Detect which cell encompasses the target text, then output its (X, Y) center coordinate. 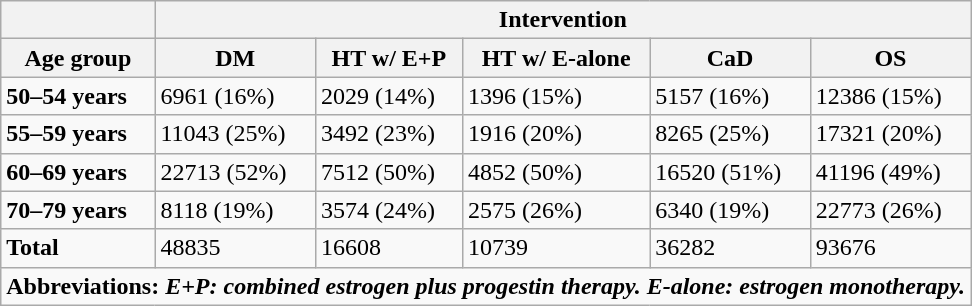
16520 (51%) (730, 172)
5157 (16%) (730, 96)
16608 (388, 248)
2029 (14%) (388, 96)
DM (235, 58)
50–54 years (78, 96)
36282 (730, 248)
8118 (19%) (235, 210)
22713 (52%) (235, 172)
OS (890, 58)
CaD (730, 58)
41196 (49%) (890, 172)
93676 (890, 248)
Total (78, 248)
12386 (15%) (890, 96)
Age group (78, 58)
55–59 years (78, 134)
Intervention (563, 20)
3574 (24%) (388, 210)
48835 (235, 248)
6340 (19%) (730, 210)
2575 (26%) (556, 210)
60–69 years (78, 172)
8265 (25%) (730, 134)
17321 (20%) (890, 134)
HT w/ E+P (388, 58)
22773 (26%) (890, 210)
HT w/ E-alone (556, 58)
70–79 years (78, 210)
Abbreviations: E+P: combined estrogen plus progestin therapy. E-alone: estrogen monotherapy. (486, 286)
1916 (20%) (556, 134)
1396 (15%) (556, 96)
7512 (50%) (388, 172)
10739 (556, 248)
4852 (50%) (556, 172)
6961 (16%) (235, 96)
3492 (23%) (388, 134)
11043 (25%) (235, 134)
